Output the [X, Y] coordinate of the center of the cell containing the given text.  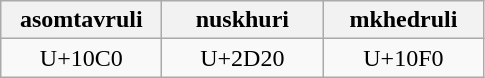
asomtavruli [82, 20]
U+10C0 [82, 58]
mkhedruli [404, 20]
U+10F0 [404, 58]
nuskhuri [242, 20]
U+2D20 [242, 58]
